Pinpoint the cell where the given text exists, returning its (X, Y) midpoint coordinate. 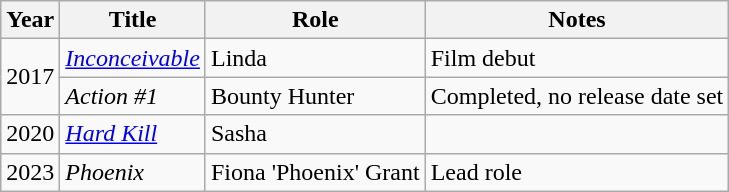
Role (315, 20)
Linda (315, 58)
Year (30, 20)
Sasha (315, 134)
Hard Kill (133, 134)
Lead role (577, 172)
Notes (577, 20)
2023 (30, 172)
Completed, no release date set (577, 96)
Film debut (577, 58)
Action #1 (133, 96)
2017 (30, 77)
Inconceivable (133, 58)
2020 (30, 134)
Title (133, 20)
Phoenix (133, 172)
Bounty Hunter (315, 96)
Fiona 'Phoenix' Grant (315, 172)
